Search for the cell housing the specified text and yield its [X, Y] center coordinate. 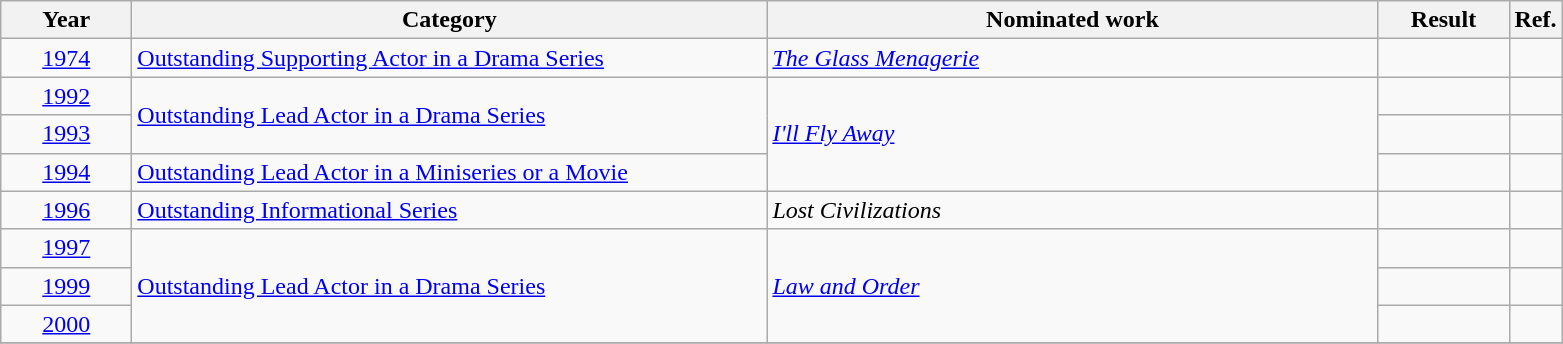
Year [66, 20]
Outstanding Informational Series [450, 210]
1993 [66, 134]
Law and Order [1072, 286]
1994 [66, 172]
Ref. [1536, 20]
I'll Fly Away [1072, 134]
Result [1444, 20]
The Glass Menagerie [1072, 58]
1992 [66, 96]
Outstanding Supporting Actor in a Drama Series [450, 58]
Category [450, 20]
1999 [66, 286]
1996 [66, 210]
2000 [66, 324]
Nominated work [1072, 20]
Outstanding Lead Actor in a Miniseries or a Movie [450, 172]
Lost Civilizations [1072, 210]
1974 [66, 58]
1997 [66, 248]
